Return (X, Y) of the center of cell containing provided text 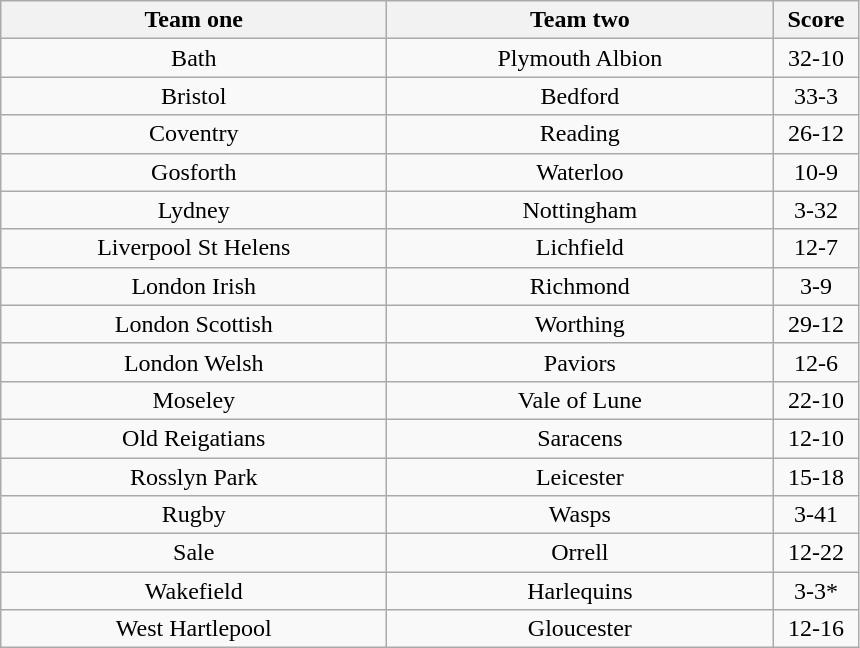
Score (816, 20)
Leicester (580, 477)
Old Reigatians (194, 438)
Worthing (580, 324)
29-12 (816, 324)
Rosslyn Park (194, 477)
Orrell (580, 553)
Reading (580, 134)
Sale (194, 553)
3-9 (816, 286)
Gloucester (580, 629)
32-10 (816, 58)
22-10 (816, 400)
3-32 (816, 210)
3-3* (816, 591)
Wakefield (194, 591)
Lichfield (580, 248)
Wasps (580, 515)
Moseley (194, 400)
Team two (580, 20)
Lydney (194, 210)
15-18 (816, 477)
Bath (194, 58)
Richmond (580, 286)
12-22 (816, 553)
Team one (194, 20)
London Welsh (194, 362)
Nottingham (580, 210)
10-9 (816, 172)
West Hartlepool (194, 629)
Vale of Lune (580, 400)
Harlequins (580, 591)
12-7 (816, 248)
Rugby (194, 515)
Coventry (194, 134)
London Irish (194, 286)
Paviors (580, 362)
Liverpool St Helens (194, 248)
33-3 (816, 96)
Plymouth Albion (580, 58)
3-41 (816, 515)
Bristol (194, 96)
Bedford (580, 96)
London Scottish (194, 324)
12-10 (816, 438)
Saracens (580, 438)
26-12 (816, 134)
12-16 (816, 629)
Gosforth (194, 172)
Waterloo (580, 172)
12-6 (816, 362)
